Pinpoint the cell where the given text exists, returning its [x, y] midpoint coordinate. 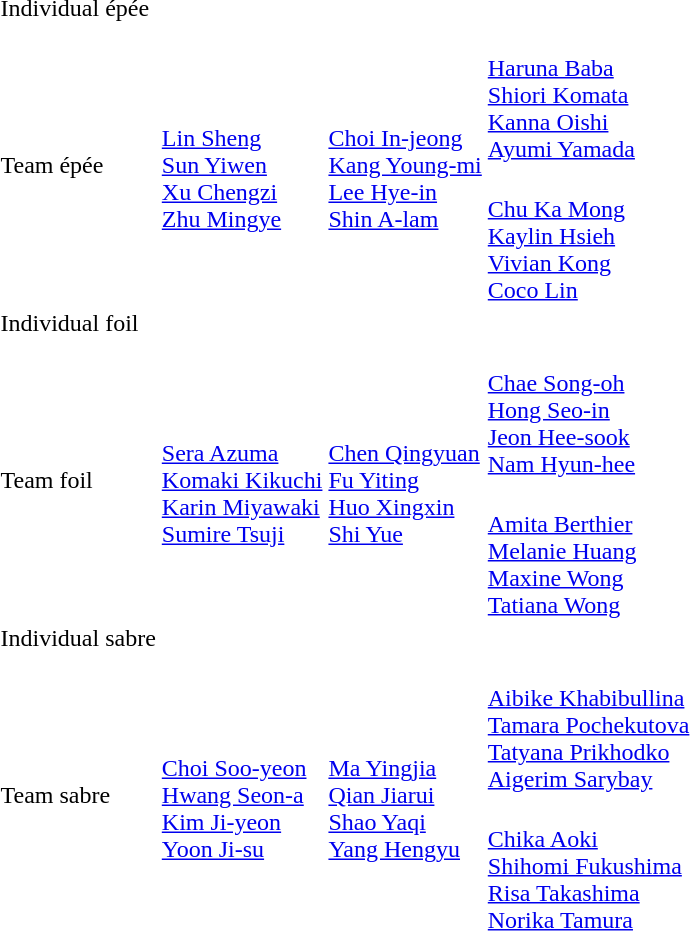
Sera AzumaKomaki KikuchiKarin MiyawakiSumire Tsuji [242, 480]
Chen QingyuanFu YitingHuo XingxinShi Yue [405, 480]
Lin ShengSun YiwenXu ChengziZhu Mingye [242, 166]
Choi In-jeongKang Young-miLee Hye-inShin A-lam [405, 166]
